Find where the given text appears and provide that cell's center as (X, Y) coordinate. 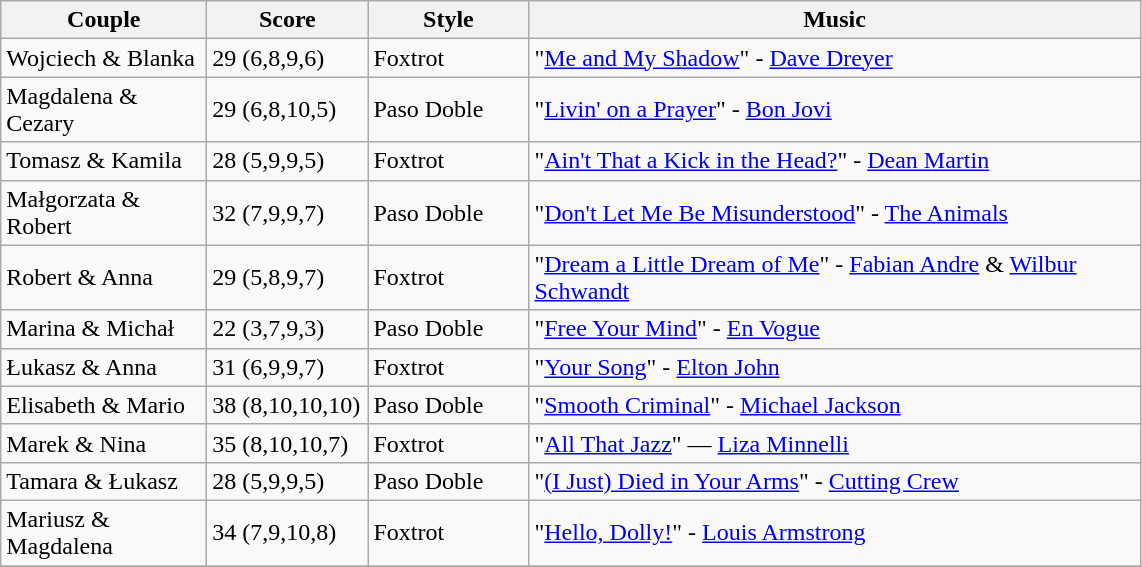
22 (3,7,9,3) (288, 329)
"Ain't That a Kick in the Head?" - Dean Martin (834, 161)
"Me and My Shadow" - Dave Dreyer (834, 58)
"(I Just) Died in Your Arms" - Cutting Crew (834, 481)
Couple (104, 20)
Tamara & Łukasz (104, 481)
"Smooth Criminal" - Michael Jackson (834, 405)
Tomasz & Kamila (104, 161)
"Don't Let Me Be Misunderstood" - The Animals (834, 212)
"Hello, Dolly!" - Louis Armstrong (834, 532)
Wojciech & Blanka (104, 58)
29 (6,8,10,5) (288, 110)
"Dream a Little Dream of Me" - Fabian Andre & Wilbur Schwandt (834, 278)
31 (6,9,9,7) (288, 367)
"All That Jazz" — Liza Minnelli (834, 443)
29 (5,8,9,7) (288, 278)
Style (448, 20)
Elisabeth & Mario (104, 405)
29 (6,8,9,6) (288, 58)
Mariusz & Magdalena (104, 532)
Marina & Michał (104, 329)
Marek & Nina (104, 443)
Magdalena & Cezary (104, 110)
35 (8,10,10,7) (288, 443)
Łukasz & Anna (104, 367)
38 (8,10,10,10) (288, 405)
34 (7,9,10,8) (288, 532)
32 (7,9,9,7) (288, 212)
"Free Your Mind" - En Vogue (834, 329)
Robert & Anna (104, 278)
Score (288, 20)
Music (834, 20)
Małgorzata & Robert (104, 212)
"Your Song" - Elton John (834, 367)
"Livin' on a Prayer" - Bon Jovi (834, 110)
